Identify which cell holds the provided text, then report its [X, Y] central coordinate. 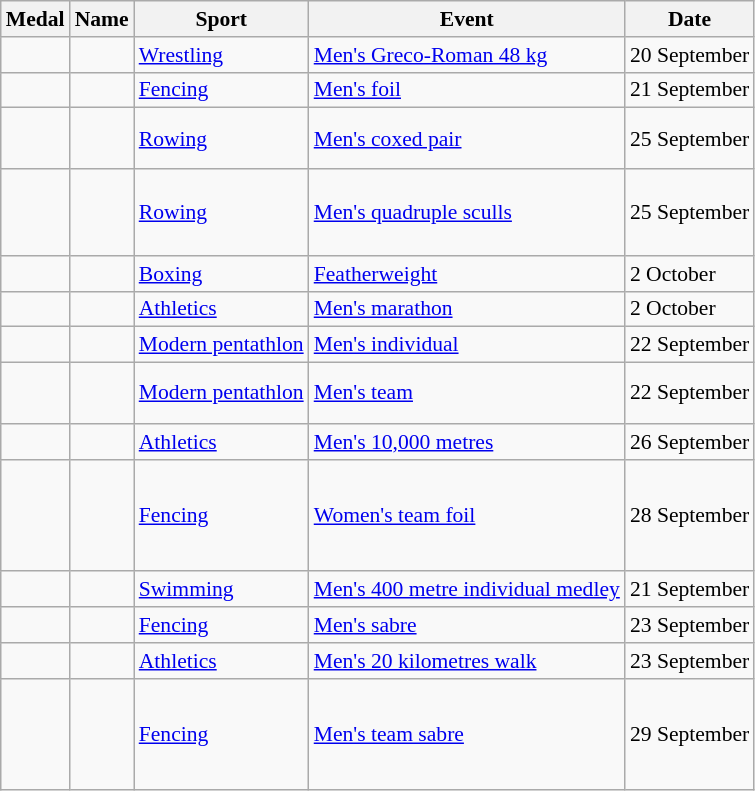
Wrestling [222, 55]
20 September [690, 55]
Medal [36, 19]
Men's Greco-Roman 48 kg [467, 55]
Men's team [467, 394]
Men's sabre [467, 625]
Men's 10,000 metres [467, 442]
Men's marathon [467, 309]
Boxing [222, 274]
29 September [690, 734]
Men's coxed pair [467, 138]
Date [690, 19]
Men's individual [467, 345]
Sport [222, 19]
Event [467, 19]
Men's quadruple sculls [467, 212]
Women's team foil [467, 515]
Featherweight [467, 274]
Men's team sabre [467, 734]
Men's 400 metre individual medley [467, 590]
28 September [690, 515]
Men's foil [467, 90]
26 September [690, 442]
Men's 20 kilometres walk [467, 661]
Name [102, 19]
Swimming [222, 590]
